Find where the given text appears and provide that cell's center as [x, y] coordinate. 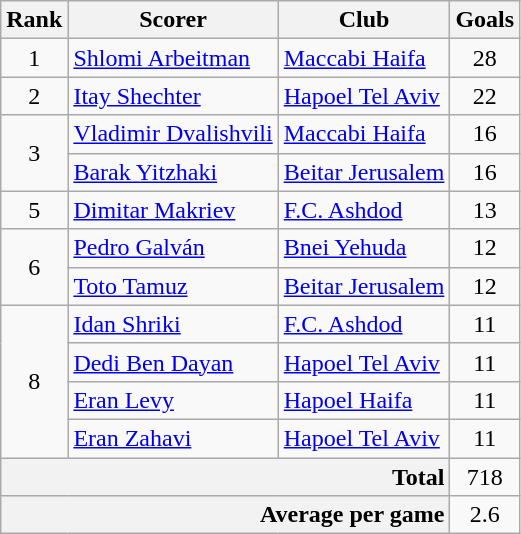
Bnei Yehuda [364, 248]
6 [34, 267]
8 [34, 381]
13 [485, 210]
Rank [34, 20]
Eran Levy [173, 400]
2 [34, 96]
Scorer [173, 20]
Goals [485, 20]
3 [34, 153]
Average per game [226, 515]
28 [485, 58]
22 [485, 96]
718 [485, 477]
Total [226, 477]
Dedi Ben Dayan [173, 362]
Eran Zahavi [173, 438]
2.6 [485, 515]
Dimitar Makriev [173, 210]
Pedro Galván [173, 248]
1 [34, 58]
Barak Yitzhaki [173, 172]
Toto Tamuz [173, 286]
Hapoel Haifa [364, 400]
5 [34, 210]
Idan Shriki [173, 324]
Itay Shechter [173, 96]
Vladimir Dvalishvili [173, 134]
Club [364, 20]
Shlomi Arbeitman [173, 58]
